Locate the cell with the specified text and output its (x, y) center coordinate. 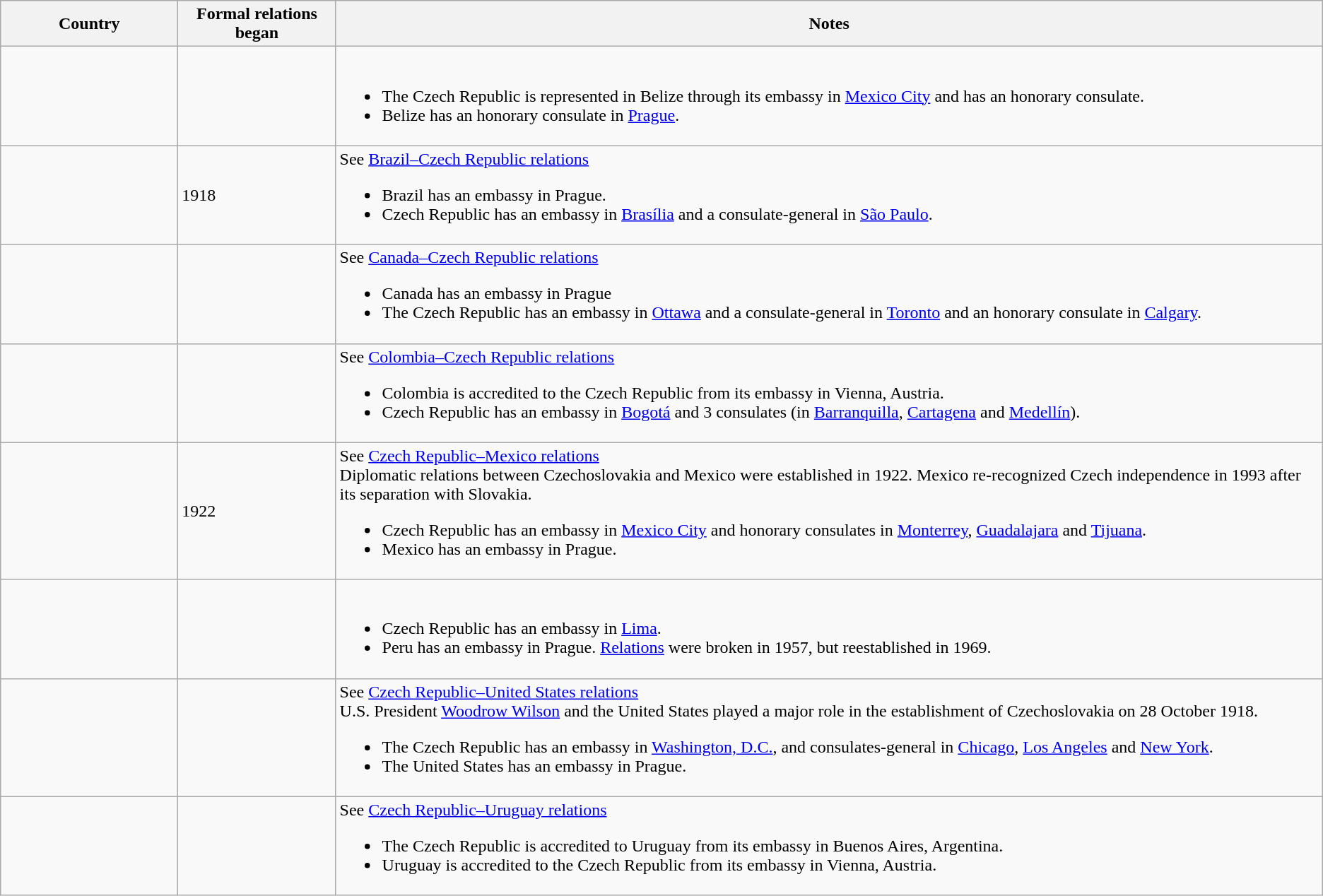
Notes (829, 24)
Country (89, 24)
Formal relations began (257, 24)
1922 (257, 511)
Czech Republic has an embassy in Lima.Peru has an embassy in Prague. Relations were broken in 1957, but reestablished in 1969. (829, 629)
See Brazil–Czech Republic relationsBrazil has an embassy in Prague.Czech Republic has an embassy in Brasília and a consulate-general in São Paulo. (829, 195)
1918 (257, 195)
